Detect which cell encompasses the target text, then output its (x, y) center coordinate. 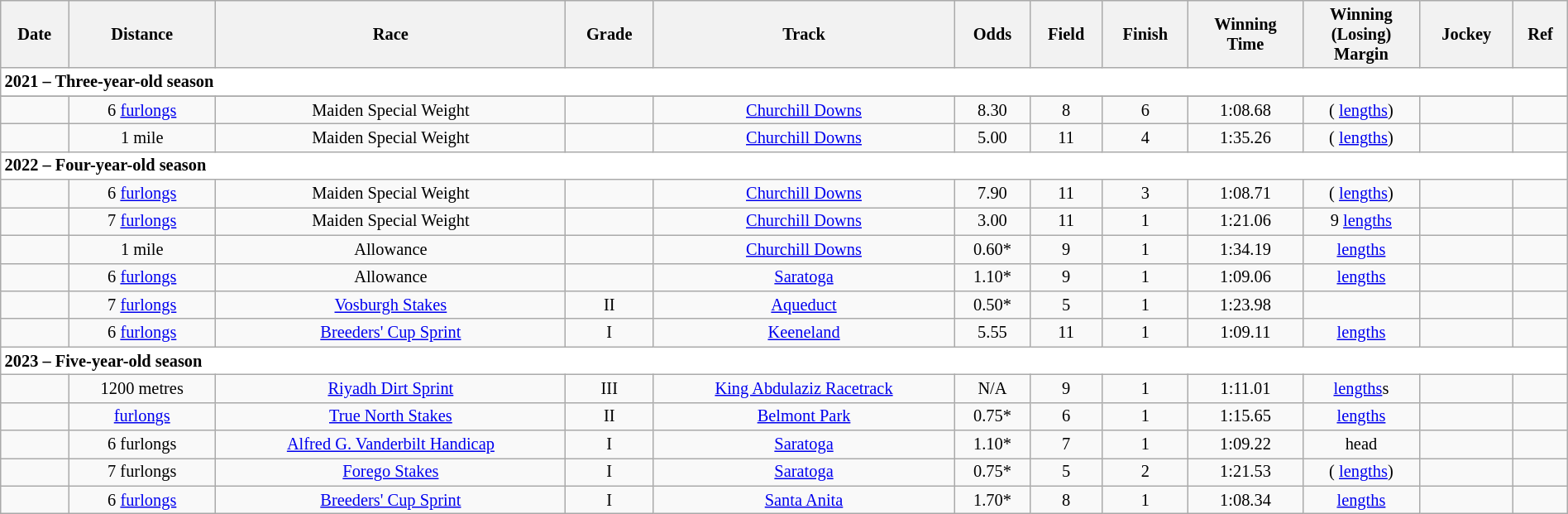
5.55 (992, 333)
Odds (992, 34)
1:21.53 (1245, 472)
Track (804, 34)
Ref (1540, 34)
N/A (992, 388)
2 (1145, 472)
4 (1145, 137)
1:08.34 (1245, 500)
Belmont Park (804, 416)
3.00 (992, 221)
Grade (610, 34)
Race (390, 34)
Finish (1145, 34)
Jockey (1467, 34)
8.30 (992, 110)
Alfred G. Vanderbilt Handicap (390, 444)
Field (1065, 34)
1200 metres (142, 388)
9 lengths (1361, 221)
Distance (142, 34)
Santa Anita (804, 500)
True North Stakes (390, 416)
WinningTime (1245, 34)
7 (1065, 444)
2021 – Three-year-old season (784, 82)
Winning(Losing)Margin (1361, 34)
1:23.98 (1245, 305)
5.00 (992, 137)
1.70* (992, 500)
1:15.65 (1245, 416)
Riyadh Dirt Sprint (390, 388)
7.90 (992, 194)
1:21.06 (1245, 221)
lengthss (1361, 388)
furlongs (142, 416)
1:09.22 (1245, 444)
1:08.68 (1245, 110)
2023 – Five-year-old season (784, 361)
1:09.11 (1245, 333)
1:11.01 (1245, 388)
Vosburgh Stakes (390, 305)
0.60* (992, 249)
Aqueduct (804, 305)
Forego Stakes (390, 472)
1:09.06 (1245, 277)
1:34.19 (1245, 249)
3 (1145, 194)
King Abdulaziz Racetrack (804, 388)
Keeneland (804, 333)
1:08.71 (1245, 194)
1:35.26 (1245, 137)
0.50* (992, 305)
III (610, 388)
head (1361, 444)
2022 – Four-year-old season (784, 166)
Date (35, 34)
